Search for the cell housing the specified text and yield its [X, Y] center coordinate. 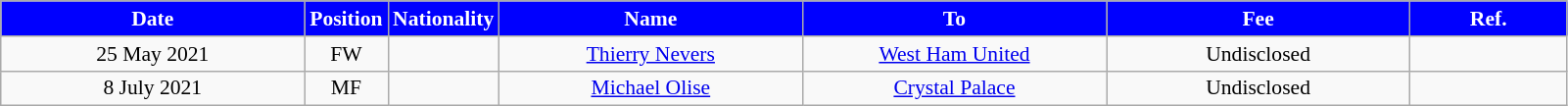
Fee [1259, 19]
Position [347, 19]
Thierry Nevers [650, 54]
Crystal Palace [954, 88]
To [954, 19]
25 May 2021 [153, 54]
Name [650, 19]
Michael Olise [650, 88]
MF [347, 88]
Ref. [1489, 19]
West Ham United [954, 54]
Nationality [443, 19]
8 July 2021 [153, 88]
FW [347, 54]
Date [153, 19]
